Locate the cell with the specified text and output its (x, y) center coordinate. 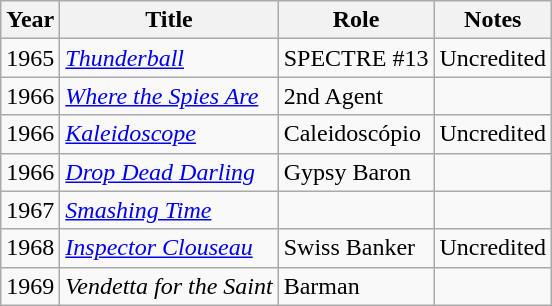
Drop Dead Darling (169, 172)
Inspector Clouseau (169, 248)
Swiss Banker (356, 248)
Role (356, 20)
1969 (30, 286)
Caleidoscópio (356, 134)
SPECTRE #13 (356, 58)
Gypsy Baron (356, 172)
1965 (30, 58)
Year (30, 20)
Thunderball (169, 58)
Barman (356, 286)
Where the Spies Are (169, 96)
2nd Agent (356, 96)
Vendetta for the Saint (169, 286)
Title (169, 20)
Smashing Time (169, 210)
1967 (30, 210)
Notes (493, 20)
1968 (30, 248)
Kaleidoscope (169, 134)
